Detect which cell encompasses the target text, then output its [x, y] center coordinate. 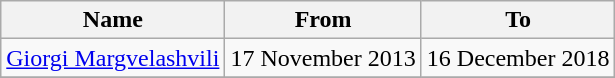
To [518, 20]
From [323, 20]
16 December 2018 [518, 58]
Giorgi Margvelashvili [113, 58]
Name [113, 20]
17 November 2013 [323, 58]
